Search for the cell housing the specified text and yield its (X, Y) center coordinate. 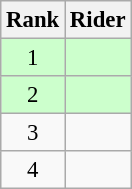
4 (33, 170)
1 (33, 58)
2 (33, 95)
3 (33, 133)
Rank (33, 20)
Rider (98, 20)
